Find where the given text appears and provide that cell's center as [X, Y] coordinate. 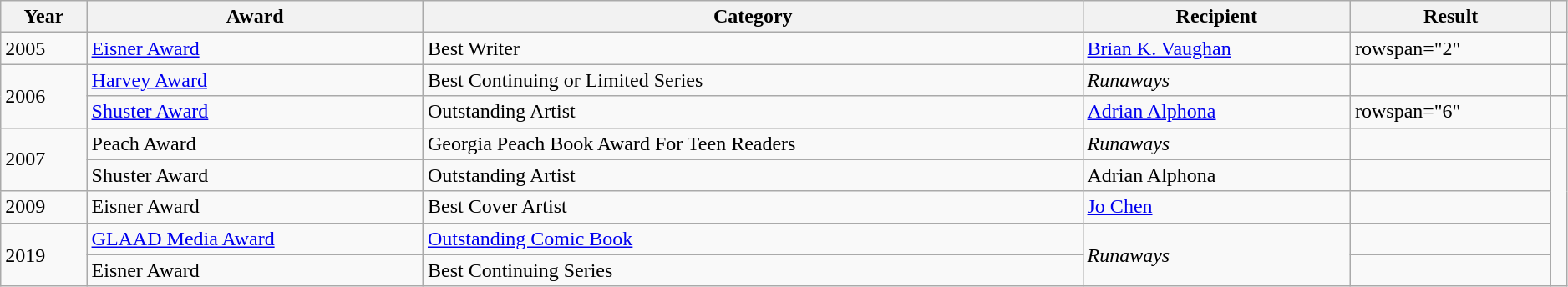
Best Cover Artist [753, 207]
Category [753, 17]
2006 [43, 96]
Best Continuing Series [753, 270]
Harvey Award [255, 80]
rowspan="2" [1450, 48]
2019 [43, 254]
Jo Chen [1216, 207]
2005 [43, 48]
Result [1450, 17]
2007 [43, 159]
Georgia Peach Book Award For Teen Readers [753, 143]
Brian K. Vaughan [1216, 48]
Peach Award [255, 143]
Award [255, 17]
rowspan="6" [1450, 112]
Recipient [1216, 17]
Best Continuing or Limited Series [753, 80]
Best Writer [753, 48]
2009 [43, 207]
Year [43, 17]
Outstanding Comic Book [753, 239]
GLAAD Media Award [255, 239]
